Provide the [x, y] coordinate of the cell's center where the given text is located.  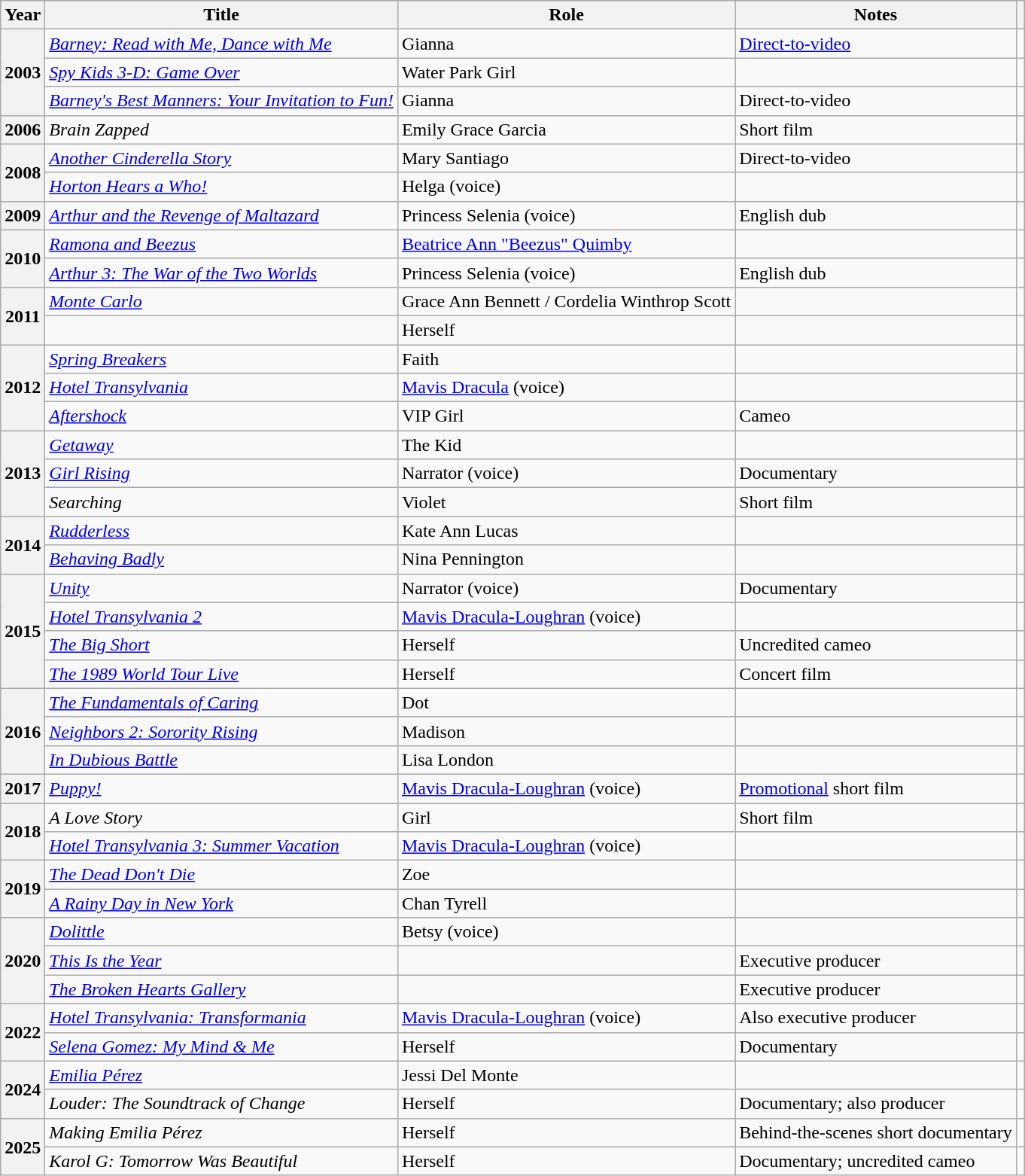
Barney's Best Manners: Your Invitation to Fun! [221, 101]
Kate Ann Lucas [566, 531]
Searching [221, 502]
Lisa London [566, 760]
2011 [23, 315]
Faith [566, 359]
Dolittle [221, 932]
2017 [23, 788]
The 1989 World Tour Live [221, 674]
The Dead Don't Die [221, 875]
Chan Tyrell [566, 903]
2003 [23, 72]
Jessi Del Monte [566, 1075]
Year [23, 15]
Documentary; also producer [876, 1104]
Monte Carlo [221, 301]
In Dubious Battle [221, 760]
The Broken Hearts Gallery [221, 989]
Making Emilia Pérez [221, 1132]
Puppy! [221, 788]
Concert film [876, 674]
2020 [23, 961]
Hotel Transylvania 3: Summer Vacation [221, 846]
Brain Zapped [221, 129]
Karol G: Tomorrow Was Beautiful [221, 1161]
Documentary; uncredited cameo [876, 1161]
Behind-the-scenes short documentary [876, 1132]
Girl [566, 817]
Grace Ann Bennett / Cordelia Winthrop Scott [566, 301]
Emilia Pérez [221, 1075]
2008 [23, 172]
Uncredited cameo [876, 645]
Behaving Badly [221, 559]
Beatrice Ann "Beezus" Quimby [566, 244]
The Kid [566, 445]
The Fundamentals of Caring [221, 702]
Promotional short film [876, 788]
Mary Santiago [566, 158]
Louder: The Soundtrack of Change [221, 1104]
Spy Kids 3-D: Game Over [221, 72]
2015 [23, 631]
Aftershock [221, 416]
A Love Story [221, 817]
2019 [23, 889]
Water Park Girl [566, 72]
Cameo [876, 416]
Ramona and Beezus [221, 244]
Horton Hears a Who! [221, 187]
2016 [23, 731]
2012 [23, 388]
Selena Gomez: My Mind & Me [221, 1047]
Notes [876, 15]
2018 [23, 831]
Barney: Read with Me, Dance with Me [221, 44]
The Big Short [221, 645]
Madison [566, 731]
Another Cinderella Story [221, 158]
2022 [23, 1032]
VIP Girl [566, 416]
Arthur and the Revenge of Maltazard [221, 215]
Emily Grace Garcia [566, 129]
Rudderless [221, 531]
Role [566, 15]
Arthur 3: The War of the Two Worlds [221, 273]
2024 [23, 1089]
Hotel Transylvania 2 [221, 617]
Betsy (voice) [566, 932]
Neighbors 2: Sorority Rising [221, 731]
Getaway [221, 445]
2009 [23, 215]
This Is the Year [221, 961]
Helga (voice) [566, 187]
2025 [23, 1147]
2013 [23, 474]
Girl Rising [221, 474]
2014 [23, 545]
Zoe [566, 875]
Dot [566, 702]
Mavis Dracula (voice) [566, 388]
Nina Pennington [566, 559]
Spring Breakers [221, 359]
2010 [23, 258]
2006 [23, 129]
Hotel Transylvania: Transformania [221, 1018]
Hotel Transylvania [221, 388]
Also executive producer [876, 1018]
Violet [566, 502]
Unity [221, 588]
Title [221, 15]
A Rainy Day in New York [221, 903]
